From the cell containing the given text, extract its center point as (X, Y) coordinate. 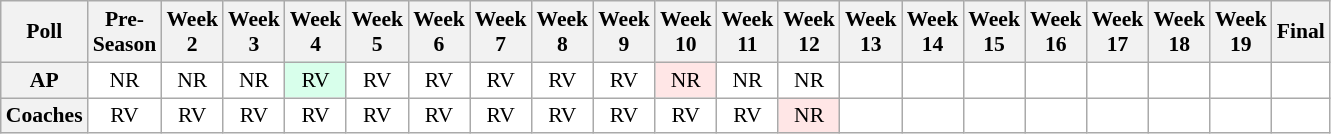
AP (44, 80)
Week5 (377, 32)
Week8 (562, 32)
Final (1301, 32)
Week7 (501, 32)
Poll (44, 32)
Week11 (748, 32)
Week17 (1118, 32)
Pre-Season (125, 32)
Week19 (1241, 32)
Week12 (809, 32)
Week18 (1179, 32)
Week16 (1056, 32)
Week6 (439, 32)
Week3 (254, 32)
Week2 (192, 32)
Week10 (686, 32)
Week14 (933, 32)
Week9 (624, 32)
Week4 (316, 32)
Week15 (994, 32)
Coaches (44, 116)
Week13 (871, 32)
